From the cell containing the given text, extract its center point as [X, Y] coordinate. 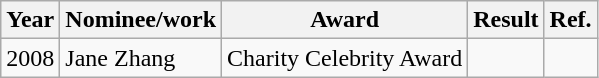
Result [506, 20]
2008 [30, 58]
Charity Celebrity Award [345, 58]
Ref. [570, 20]
Jane Zhang [141, 58]
Nominee/work [141, 20]
Year [30, 20]
Award [345, 20]
